Find where the given text appears and provide that cell's center as [X, Y] coordinate. 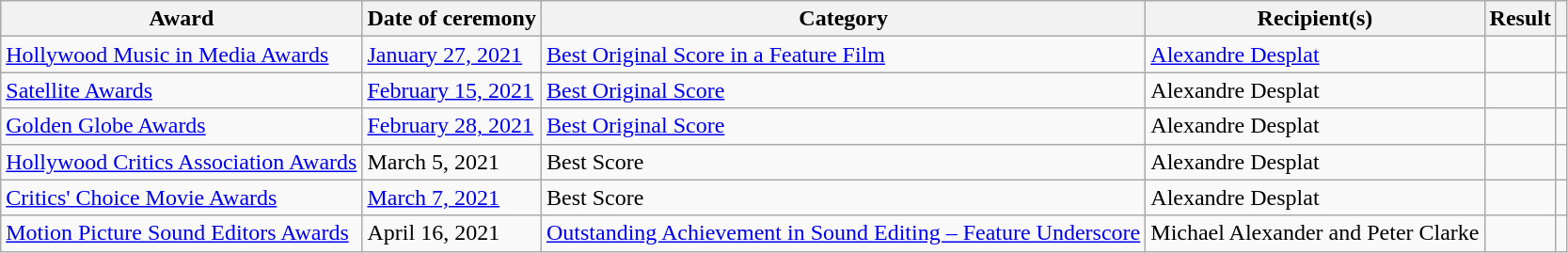
Best Original Score in a Feature Film [843, 55]
Result [1520, 19]
January 27, 2021 [451, 55]
Hollywood Critics Association Awards [182, 162]
April 16, 2021 [451, 233]
March 5, 2021 [451, 162]
February 15, 2021 [451, 90]
Critics' Choice Movie Awards [182, 198]
Michael Alexander and Peter Clarke [1315, 233]
Motion Picture Sound Editors Awards [182, 233]
Outstanding Achievement in Sound Editing – Feature Underscore [843, 233]
Golden Globe Awards [182, 126]
Date of ceremony [451, 19]
February 28, 2021 [451, 126]
Recipient(s) [1315, 19]
March 7, 2021 [451, 198]
Category [843, 19]
Award [182, 19]
Hollywood Music in Media Awards [182, 55]
Satellite Awards [182, 90]
